Return the (X, Y) coordinate for the center point of the cell that contains the specified text.  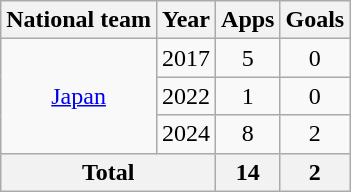
Year (186, 20)
2022 (186, 96)
8 (248, 134)
1 (248, 96)
2017 (186, 58)
Total (108, 172)
5 (248, 58)
National team (79, 20)
Apps (248, 20)
2024 (186, 134)
Goals (315, 20)
14 (248, 172)
Japan (79, 96)
